From the cell containing the given text, extract its center point as (X, Y) coordinate. 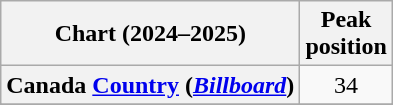
Peakposition (346, 34)
Chart (2024–2025) (150, 34)
Canada Country (Billboard) (150, 85)
34 (346, 85)
